Return (x, y) of the center of cell containing provided text 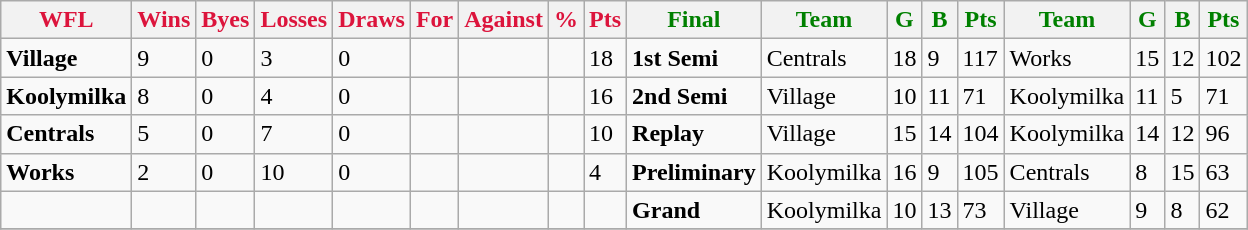
Final (694, 20)
2 (164, 172)
Against (504, 20)
104 (980, 134)
Losses (294, 20)
73 (980, 210)
For (434, 20)
13 (940, 210)
Replay (694, 134)
3 (294, 58)
% (566, 20)
1st Semi (694, 58)
7 (294, 134)
117 (980, 58)
Grand (694, 210)
2nd Semi (694, 96)
Byes (226, 20)
102 (1224, 58)
Preliminary (694, 172)
63 (1224, 172)
WFL (66, 20)
Wins (164, 20)
96 (1224, 134)
62 (1224, 210)
Draws (372, 20)
105 (980, 172)
